Determine the [x, y] coordinate at the center of the cell enclosing the given text.  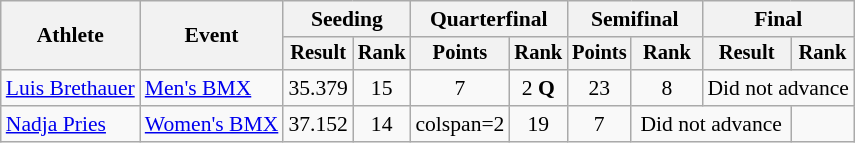
Athlete [70, 36]
37.152 [318, 124]
19 [538, 124]
35.379 [318, 88]
Semifinal [634, 19]
Quarterfinal [488, 19]
colspan=2 [460, 124]
2 Q [538, 88]
8 [666, 88]
14 [382, 124]
15 [382, 88]
Nadja Pries [70, 124]
Seeding [346, 19]
Men's BMX [212, 88]
Final [778, 19]
Event [212, 36]
Women's BMX [212, 124]
23 [599, 88]
Luis Brethauer [70, 88]
